Output the [X, Y] coordinate of the center of the cell containing the given text.  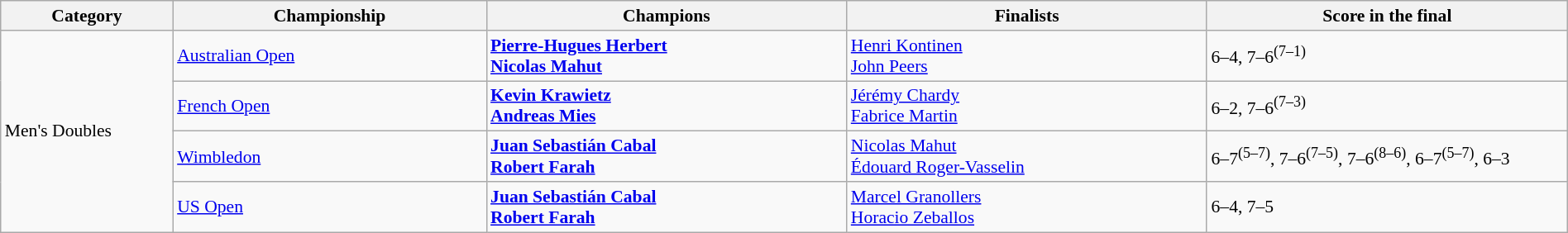
Score in the final [1387, 16]
6–2, 7–6(7–3) [1387, 106]
US Open [329, 207]
Henri Kontinen John Peers [1027, 56]
Australian Open [329, 56]
French Open [329, 106]
Kevin Krawietz Andreas Mies [667, 106]
Champions [667, 16]
Championship [329, 16]
Pierre-Hugues Herbert Nicolas Mahut [667, 56]
Category [87, 16]
Wimbledon [329, 157]
6–4, 7–5 [1387, 207]
Finalists [1027, 16]
6–7(5–7), 7–6(7–5), 7–6(8–6), 6–7(5–7), 6–3 [1387, 157]
Nicolas Mahut Édouard Roger-Vasselin [1027, 157]
Marcel Granollers Horacio Zeballos [1027, 207]
6–4, 7–6(7–1) [1387, 56]
Men's Doubles [87, 131]
Jérémy Chardy Fabrice Martin [1027, 106]
